Locate the cell with the specified text and output its (X, Y) center coordinate. 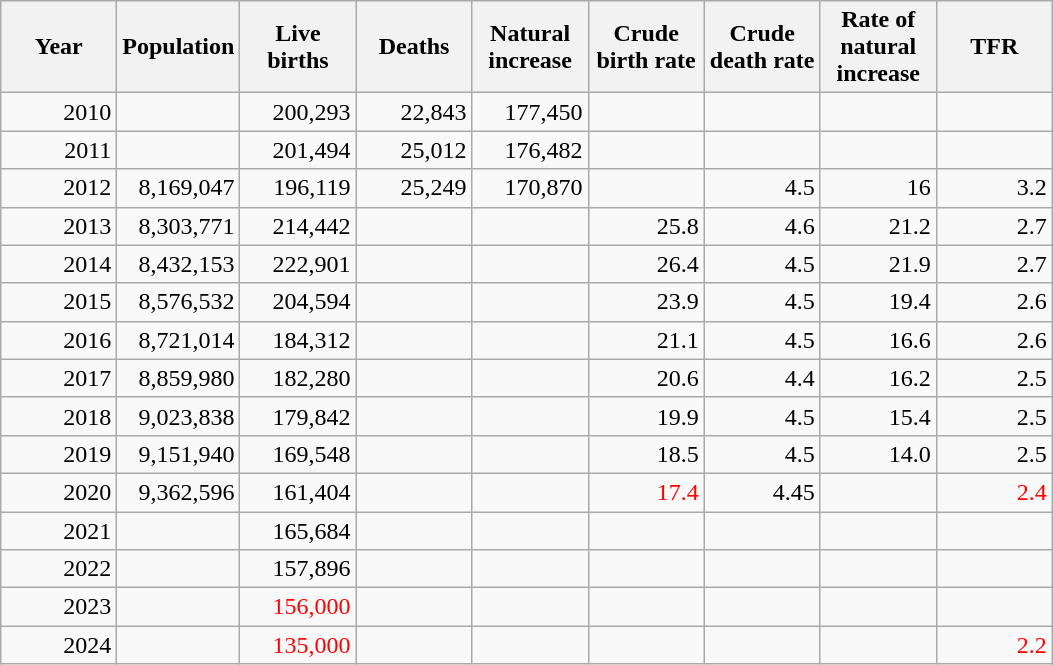
135,000 (298, 645)
9,151,940 (178, 454)
8,432,153 (178, 264)
TFR (994, 47)
4.6 (762, 226)
Natural increase (530, 47)
25,249 (414, 188)
Year (59, 47)
2019 (59, 454)
201,494 (298, 150)
2014 (59, 264)
176,482 (530, 150)
214,442 (298, 226)
182,280 (298, 378)
3.2 (994, 188)
25,012 (414, 150)
179,842 (298, 416)
157,896 (298, 569)
9,362,596 (178, 492)
2015 (59, 302)
2016 (59, 340)
4.45 (762, 492)
25.8 (646, 226)
Deaths (414, 47)
2024 (59, 645)
177,450 (530, 112)
2022 (59, 569)
22,843 (414, 112)
16.2 (878, 378)
2017 (59, 378)
2011 (59, 150)
26.4 (646, 264)
2010 (59, 112)
18.5 (646, 454)
156,000 (298, 607)
200,293 (298, 112)
2023 (59, 607)
8,721,014 (178, 340)
222,901 (298, 264)
21.9 (878, 264)
196,119 (298, 188)
8,576,532 (178, 302)
Live births (298, 47)
8,859,980 (178, 378)
Population (178, 47)
2021 (59, 531)
14.0 (878, 454)
9,023,838 (178, 416)
Rate of natural increase (878, 47)
169,548 (298, 454)
184,312 (298, 340)
4.4 (762, 378)
Crude death rate (762, 47)
17.4 (646, 492)
165,684 (298, 531)
20.6 (646, 378)
19.4 (878, 302)
16.6 (878, 340)
2.4 (994, 492)
15.4 (878, 416)
19.9 (646, 416)
2.2 (994, 645)
161,404 (298, 492)
204,594 (298, 302)
8,303,771 (178, 226)
8,169,047 (178, 188)
170,870 (530, 188)
23.9 (646, 302)
21.1 (646, 340)
21.2 (878, 226)
2012 (59, 188)
2013 (59, 226)
2018 (59, 416)
Crude birth rate (646, 47)
16 (878, 188)
2020 (59, 492)
